Detect which cell encompasses the target text, then output its [X, Y] center coordinate. 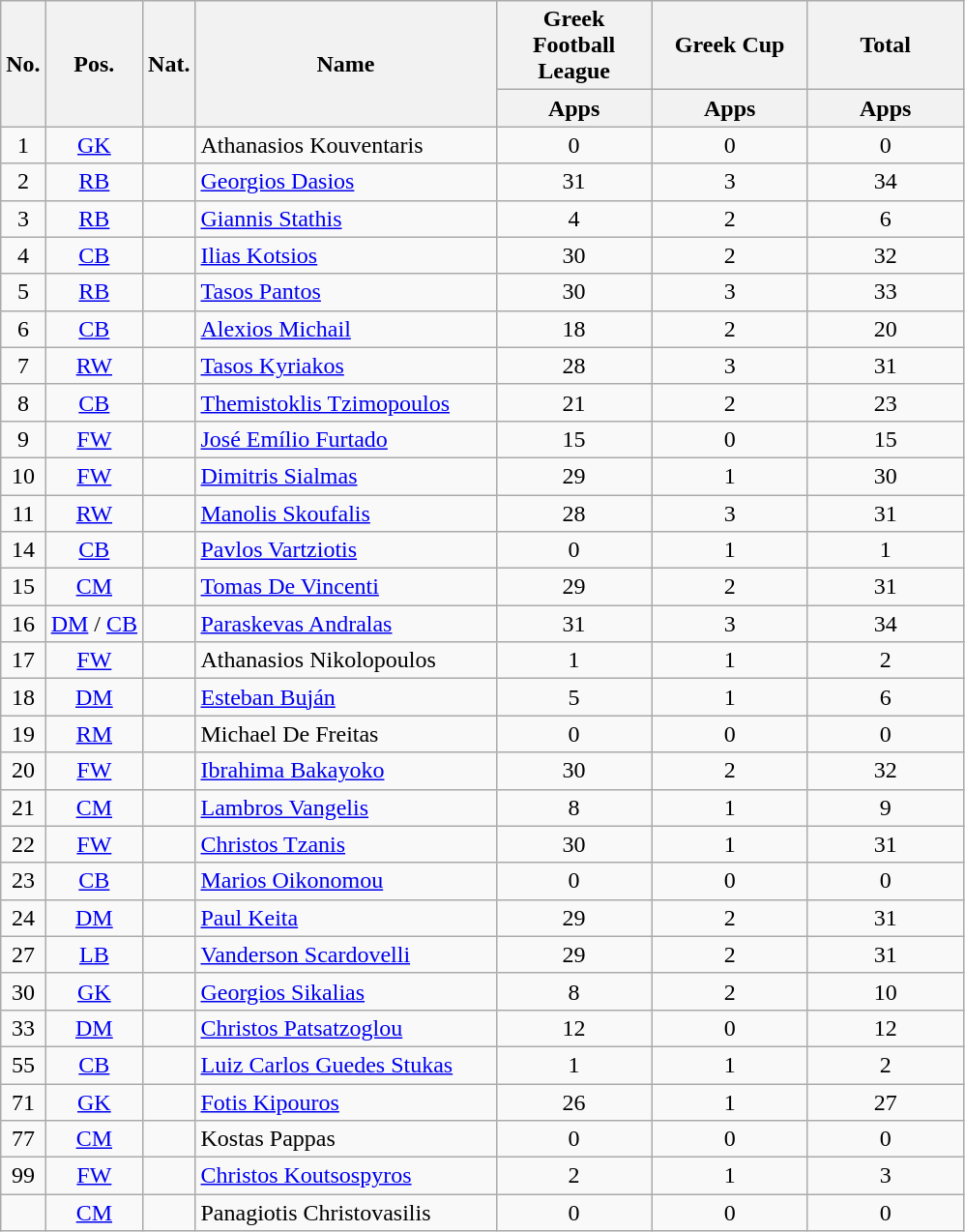
14 [23, 550]
55 [23, 1065]
Name [346, 64]
Christos Patsatzoglou [346, 1028]
Tasos Kyriakos [346, 366]
19 [23, 734]
No. [23, 64]
Michael De Freitas [346, 734]
Marios Oikonomou [346, 881]
7 [23, 366]
Total [886, 45]
Athanasios Kouventaris [346, 145]
Alexios Michail [346, 329]
Christos Koutsospyros [346, 1176]
Ibrahima Bakayoko [346, 771]
Lambros Vangelis [346, 807]
Manolis Skoufalis [346, 513]
Paraskevas Andralas [346, 624]
DM / CB [94, 624]
Greek Football League [574, 45]
Themistoklis Tzimopoulos [346, 402]
Pos. [94, 64]
Giannis Stathis [346, 219]
LB [94, 954]
24 [23, 918]
Panagiotis Christovasilis [346, 1213]
Tasos Pantos [346, 292]
Tomas De Vincenti [346, 587]
Kostas Pappas [346, 1139]
Christos Tzanis [346, 844]
Dimitris Sialmas [346, 476]
Ilias Kotsios [346, 255]
11 [23, 513]
22 [23, 844]
RM [94, 734]
José Emílio Furtado [346, 439]
Nat. [169, 64]
Fotis Kipouros [346, 1101]
17 [23, 660]
Vanderson Scardovelli [346, 954]
16 [23, 624]
Luiz Carlos Guedes Stukas [346, 1065]
Esteban Buján [346, 697]
Georgios Dasios [346, 182]
Pavlos Vartziotis [346, 550]
99 [23, 1176]
Paul Keita [346, 918]
Georgios Sikalias [346, 991]
26 [574, 1101]
Greek Cup [729, 45]
Athanasios Nikolopoulos [346, 660]
77 [23, 1139]
71 [23, 1101]
